Find where the given text appears and provide that cell's center as (X, Y) coordinate. 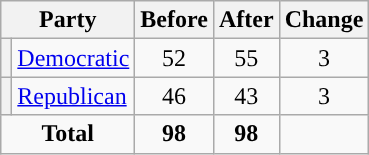
Republican (74, 96)
After (246, 20)
55 (246, 58)
Change (324, 20)
Party (68, 20)
52 (174, 58)
Total (68, 134)
43 (246, 96)
Before (174, 20)
Democratic (74, 58)
46 (174, 96)
